Extract the (x, y) coordinate from the center of the cell holding the provided text.  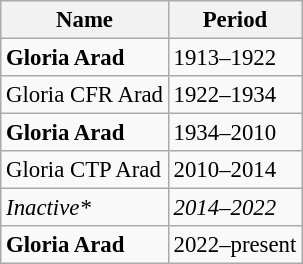
1934–2010 (234, 133)
Inactive* (85, 208)
Period (234, 20)
2014–2022 (234, 208)
Gloria CTP Arad (85, 170)
1922–1934 (234, 95)
Gloria CFR Arad (85, 95)
2010–2014 (234, 170)
1913–1922 (234, 58)
Name (85, 20)
2022–present (234, 245)
